Detect which cell encompasses the target text, then output its [X, Y] center coordinate. 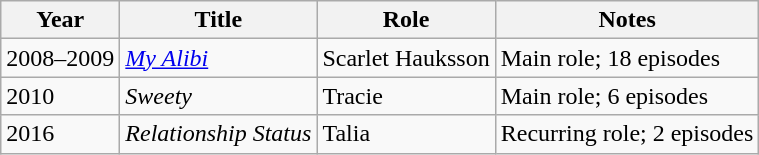
Recurring role; 2 episodes [627, 134]
2008–2009 [60, 58]
Main role; 6 episodes [627, 96]
Main role; 18 episodes [627, 58]
My Alibi [218, 58]
Role [406, 20]
Scarlet Hauksson [406, 58]
Relationship Status [218, 134]
2010 [60, 96]
Year [60, 20]
Title [218, 20]
Talia [406, 134]
Sweety [218, 96]
2016 [60, 134]
Tracie [406, 96]
Notes [627, 20]
